Capture the cell that displays the provided text and extract its [X, Y] central coordinate. 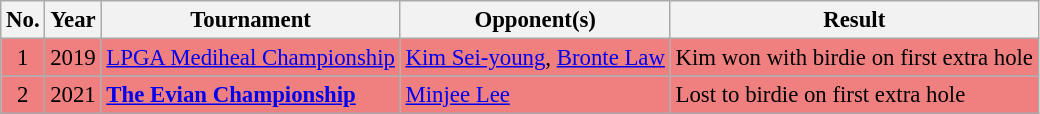
No. [23, 20]
Minjee Lee [535, 95]
Result [854, 20]
Year [73, 20]
2 [23, 95]
Kim Sei-young, Bronte Law [535, 58]
2021 [73, 95]
Kim won with birdie on first extra hole [854, 58]
2019 [73, 58]
1 [23, 58]
LPGA Mediheal Championship [250, 58]
Lost to birdie on first extra hole [854, 95]
The Evian Championship [250, 95]
Opponent(s) [535, 20]
Tournament [250, 20]
